Provide the [X, Y] coordinate of the cell's center where the given text is located.  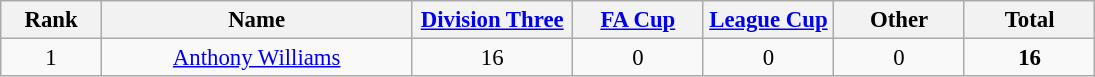
Other [900, 20]
Anthony Williams [256, 58]
League Cup [768, 20]
FA Cup [638, 20]
Name [256, 20]
1 [52, 58]
Rank [52, 20]
Total [1030, 20]
Division Three [492, 20]
